Find where the given text appears and provide that cell's center as [X, Y] coordinate. 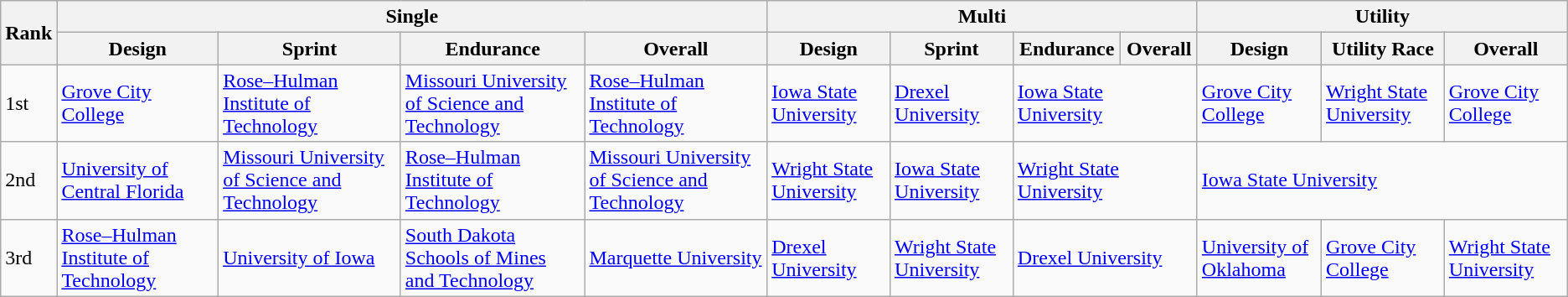
Multi [983, 17]
University of Central Florida [137, 180]
Marquette University [676, 258]
Single [412, 17]
Rank [28, 33]
Utility Race [1384, 49]
University of Iowa [310, 258]
Utility [1382, 17]
University of Oklahoma [1259, 258]
1st [28, 103]
3rd [28, 258]
South Dakota Schools of Mines and Technology [493, 258]
2nd [28, 180]
